Scan for the cell matching the given text and deliver its (x, y) coordinate at center. 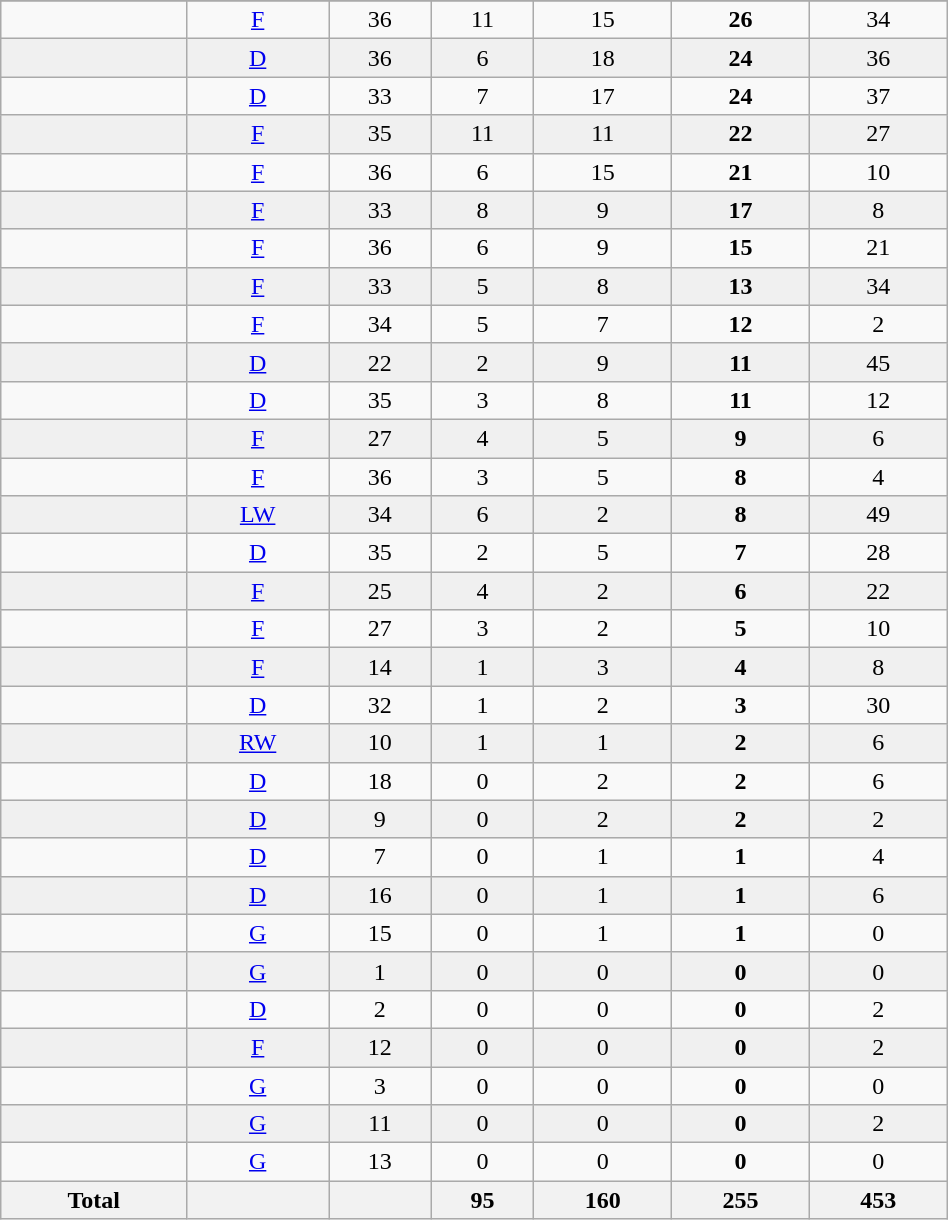
RW (258, 743)
LW (258, 515)
255 (741, 1200)
16 (380, 895)
25 (380, 591)
453 (878, 1200)
30 (878, 705)
28 (878, 553)
Total (94, 1200)
160 (603, 1200)
32 (380, 705)
49 (878, 515)
45 (878, 362)
37 (878, 96)
26 (741, 20)
14 (380, 667)
95 (482, 1200)
